From the cell containing the given text, extract its center point as (X, Y) coordinate. 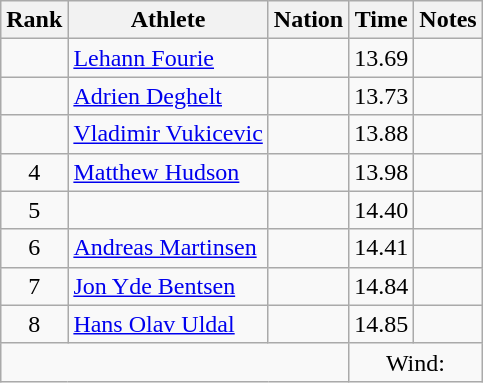
5 (34, 210)
Nation (308, 20)
4 (34, 172)
13.69 (382, 58)
13.73 (382, 96)
Time (382, 20)
Matthew Hudson (168, 172)
6 (34, 248)
Vladimir Vukicevic (168, 134)
Athlete (168, 20)
Notes (448, 20)
14.84 (382, 286)
8 (34, 324)
Hans Olav Uldal (168, 324)
Jon Yde Bentsen (168, 286)
Wind: (416, 362)
13.88 (382, 134)
14.41 (382, 248)
14.85 (382, 324)
Lehann Fourie (168, 58)
Adrien Deghelt (168, 96)
13.98 (382, 172)
Rank (34, 20)
Andreas Martinsen (168, 248)
14.40 (382, 210)
7 (34, 286)
